Return (x, y) of the center of cell containing provided text 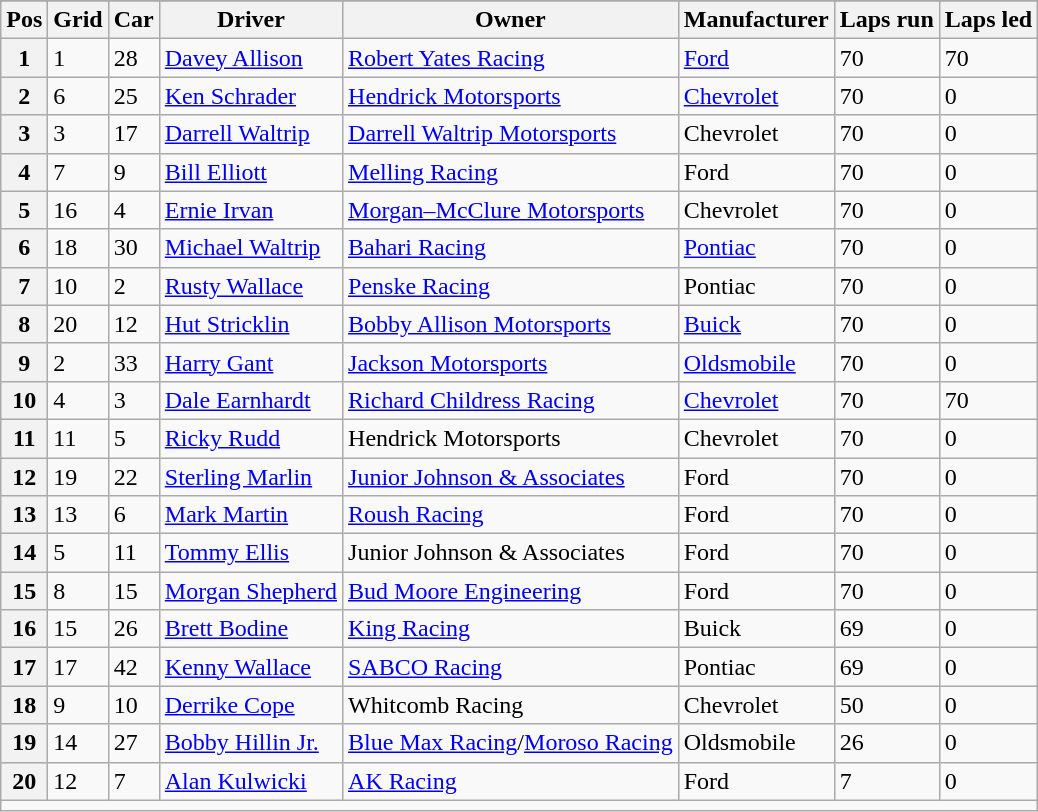
Derrike Cope (250, 705)
42 (134, 667)
Ken Schrader (250, 96)
25 (134, 96)
33 (134, 362)
Bobby Allison Motorsports (511, 324)
Ricky Rudd (250, 438)
Whitcomb Racing (511, 705)
Laps run (886, 20)
Bobby Hillin Jr. (250, 743)
Hut Stricklin (250, 324)
Mark Martin (250, 515)
Owner (511, 20)
SABCO Racing (511, 667)
Penske Racing (511, 286)
27 (134, 743)
Roush Racing (511, 515)
Driver (250, 20)
Darrell Waltrip Motorsports (511, 134)
Ernie Irvan (250, 210)
Laps led (988, 20)
Kenny Wallace (250, 667)
Tommy Ellis (250, 553)
King Racing (511, 629)
Michael Waltrip (250, 248)
30 (134, 248)
Alan Kulwicki (250, 781)
Morgan–McClure Motorsports (511, 210)
Robert Yates Racing (511, 58)
Manufacturer (756, 20)
Melling Racing (511, 172)
Bud Moore Engineering (511, 591)
50 (886, 705)
Blue Max Racing/Moroso Racing (511, 743)
Jackson Motorsports (511, 362)
Bahari Racing (511, 248)
Darrell Waltrip (250, 134)
Morgan Shepherd (250, 591)
Harry Gant (250, 362)
22 (134, 477)
Davey Allison (250, 58)
Bill Elliott (250, 172)
Richard Childress Racing (511, 400)
28 (134, 58)
AK Racing (511, 781)
Sterling Marlin (250, 477)
Brett Bodine (250, 629)
Grid (78, 20)
Rusty Wallace (250, 286)
Car (134, 20)
Pos (24, 20)
Dale Earnhardt (250, 400)
